Detect which cell encompasses the target text, then output its (x, y) center coordinate. 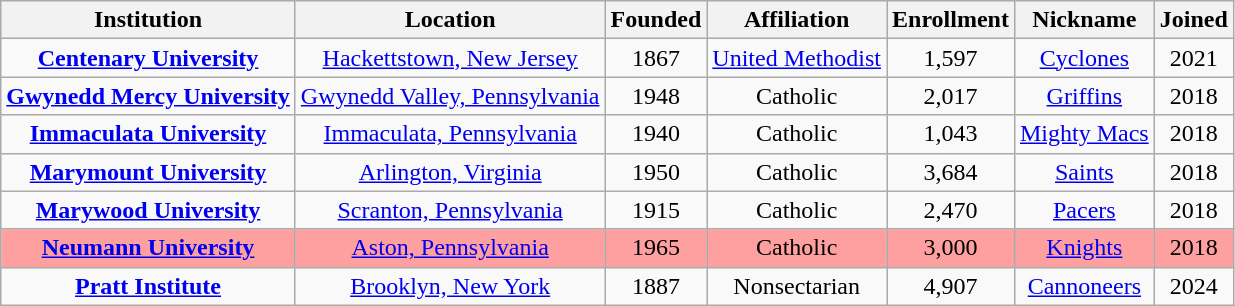
Brooklyn, New York (450, 286)
Enrollment (950, 20)
Cannoneers (1084, 286)
2024 (1194, 286)
Founded (656, 20)
Saints (1084, 172)
Gwynedd Valley, Pennsylvania (450, 96)
2,017 (950, 96)
Location (450, 20)
Immaculata University (148, 134)
2021 (1194, 58)
1950 (656, 172)
1887 (656, 286)
Affiliation (797, 20)
Arlington, Virginia (450, 172)
3,000 (950, 248)
2,470 (950, 210)
Pratt Institute (148, 286)
1867 (656, 58)
1,043 (950, 134)
1,597 (950, 58)
3,684 (950, 172)
1915 (656, 210)
Gwynedd Mercy University (148, 96)
Hackettstown, New Jersey (450, 58)
4,907 (950, 286)
Nickname (1084, 20)
1940 (656, 134)
Institution (148, 20)
Cyclones (1084, 58)
Marymount University (148, 172)
Nonsectarian (797, 286)
Mighty Macs (1084, 134)
Centenary University (148, 58)
Pacers (1084, 210)
1965 (656, 248)
1948 (656, 96)
Aston, Pennsylvania (450, 248)
United Methodist (797, 58)
Knights (1084, 248)
Neumann University (148, 248)
Griffins (1084, 96)
Scranton, Pennsylvania (450, 210)
Joined (1194, 20)
Immaculata, Pennsylvania (450, 134)
Marywood University (148, 210)
